Return the (x, y) coordinate for the center point of the cell that contains the specified text.  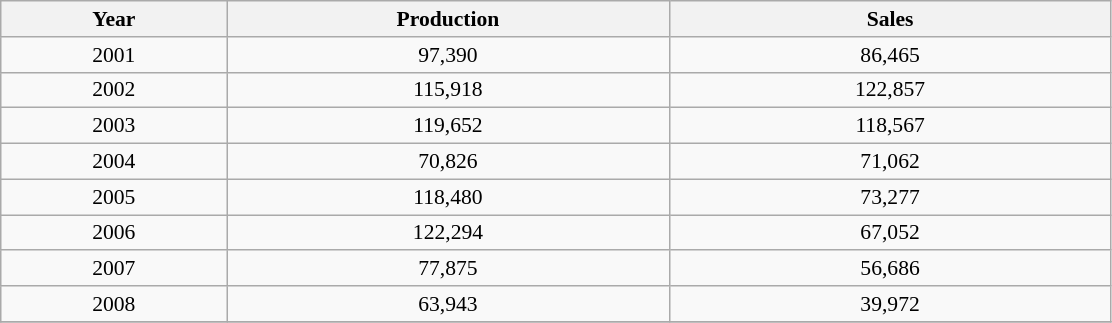
2004 (114, 162)
2003 (114, 126)
56,686 (890, 269)
71,062 (890, 162)
2005 (114, 197)
118,567 (890, 126)
73,277 (890, 197)
122,294 (448, 233)
115,918 (448, 90)
Sales (890, 19)
77,875 (448, 269)
70,826 (448, 162)
97,390 (448, 55)
118,480 (448, 197)
Production (448, 19)
63,943 (448, 304)
39,972 (890, 304)
2006 (114, 233)
67,052 (890, 233)
2001 (114, 55)
2008 (114, 304)
86,465 (890, 55)
Year (114, 19)
2002 (114, 90)
122,857 (890, 90)
119,652 (448, 126)
2007 (114, 269)
